Locate the cell with the specified text and output its [x, y] center coordinate. 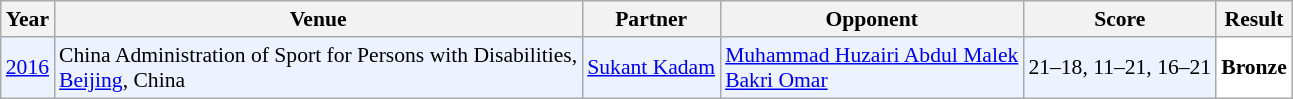
Muhammad Huzairi Abdul Malek Bakri Omar [872, 68]
Result [1254, 19]
China Administration of Sport for Persons with Disabilities,Beijing, China [318, 68]
Sukant Kadam [651, 68]
Score [1120, 19]
2016 [28, 68]
Year [28, 19]
Partner [651, 19]
Bronze [1254, 68]
Venue [318, 19]
Opponent [872, 19]
21–18, 11–21, 16–21 [1120, 68]
